Return the [X, Y] coordinate for the center point of the cell that contains the specified text.  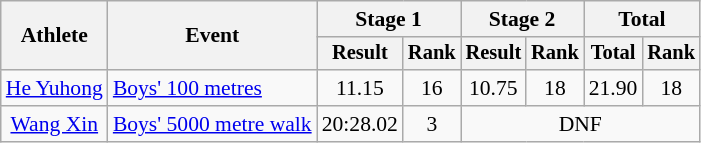
3 [432, 124]
20:28.02 [360, 124]
Boys' 5000 metre walk [212, 124]
16 [432, 88]
11.15 [360, 88]
DNF [580, 124]
Stage 2 [522, 19]
He Yuhong [54, 88]
21.90 [614, 88]
Boys' 100 metres [212, 88]
Event [212, 36]
Stage 1 [389, 19]
Athlete [54, 36]
10.75 [494, 88]
Wang Xin [54, 124]
